Provide the (x, y) coordinate of the cell's center where the given text is located.  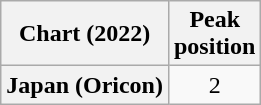
Japan (Oricon) (85, 85)
Peakposition (214, 34)
Chart (2022) (85, 34)
2 (214, 85)
